Scan for the cell matching the given text and deliver its [x, y] coordinate at center. 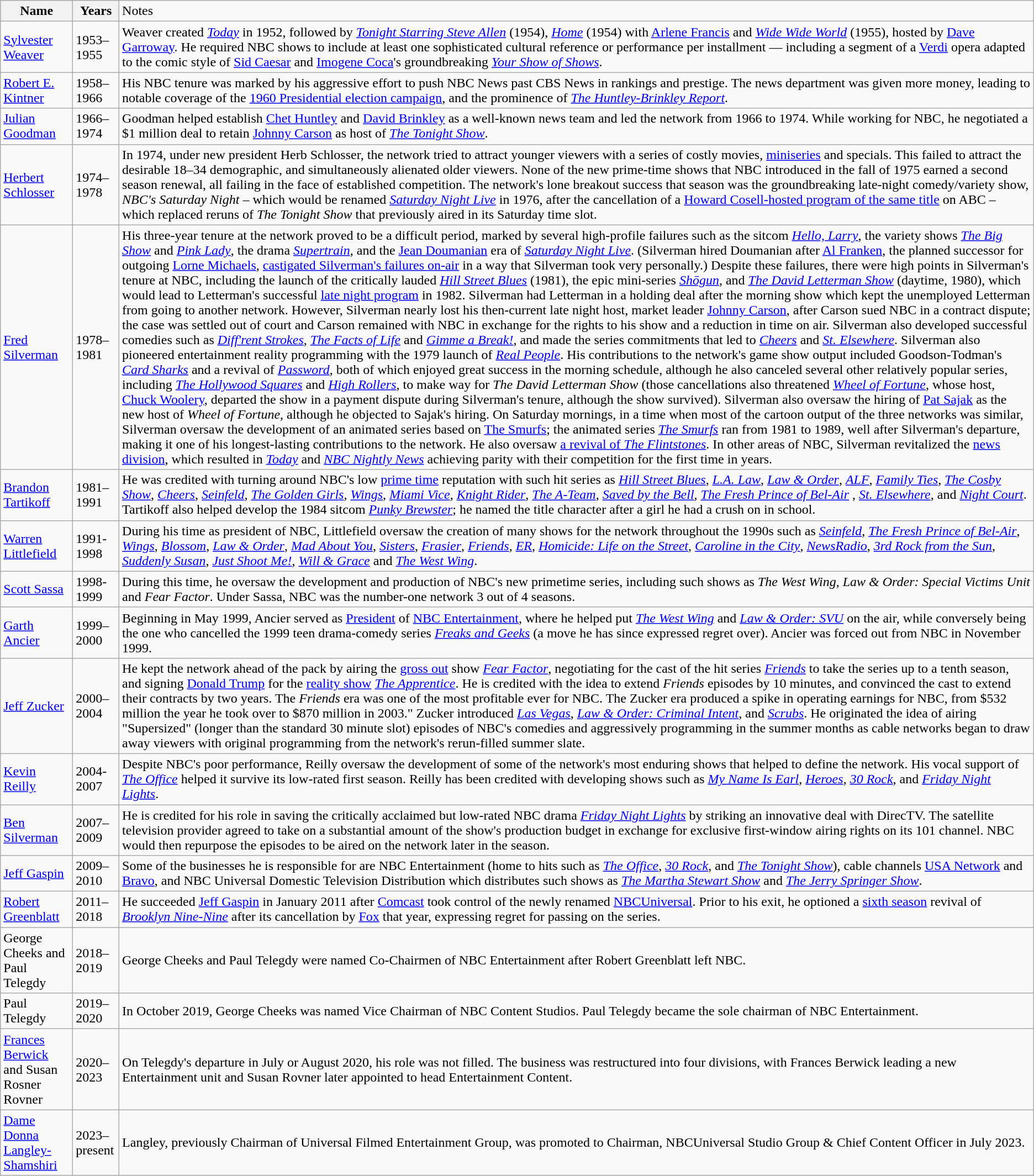
Dame Donna Langley-Shamshiri [36, 1142]
Paul Telegdy [36, 1011]
1953–1955 [96, 47]
Kevin Reilly [36, 779]
In October 2019, George Cheeks was named Vice Chairman of NBC Content Studios. Paul Telegdy became the sole chairman of NBC Entertainment. [577, 1011]
1981–1991 [96, 495]
2020–2023 [96, 1069]
Garth Ancier [36, 632]
Name [36, 11]
2011–2018 [96, 909]
George Cheeks and Paul Telegdy were named Co-Chairmen of NBC Entertainment after Robert Greenblatt left NBC. [577, 960]
George Cheeks and Paul Telegdy [36, 960]
1991-1998 [96, 546]
2004-2007 [96, 779]
Julian Goodman [36, 126]
1966–1974 [96, 126]
1958–1966 [96, 91]
Ben Silverman [36, 830]
Robert Greenblatt [36, 909]
Jeff Gaspin [36, 874]
Herbert Schlosser [36, 184]
1999–2000 [96, 632]
Jeff Zucker [36, 706]
2000–2004 [96, 706]
Fred Silverman [36, 347]
2007–2009 [96, 830]
Scott Sassa [36, 589]
Robert E. Kintner [36, 91]
Brandon Tartikoff [36, 495]
Years [96, 11]
Sylvester Weaver [36, 47]
Frances Berwick and Susan Rosner Rovner [36, 1069]
2019–2020 [96, 1011]
2023–present [96, 1142]
2009–2010 [96, 874]
Warren Littlefield [36, 546]
1974–1978 [96, 184]
2018–2019 [96, 960]
1978–1981 [96, 347]
Notes [577, 11]
1998-1999 [96, 589]
